From the cell containing the given text, extract its center point as (x, y) coordinate. 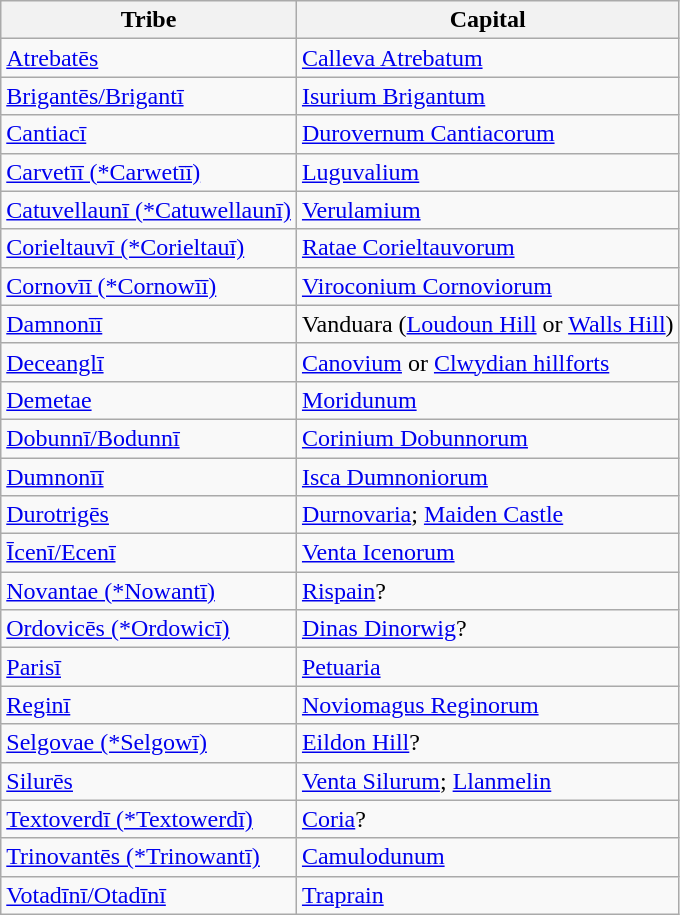
Trinovantēs (*Trinowantī) (149, 857)
Durotrigēs (149, 515)
Vanduara (Loudoun Hill or Walls Hill) (488, 324)
Damnonīī (149, 324)
Dumnonīī (149, 477)
Silurēs (149, 781)
Brigantēs/Brigantī (149, 96)
Cornovīī (*Cornowīī) (149, 286)
Carvetīī (*Carwetīī) (149, 172)
Eildon Hill? (488, 743)
Petuaria (488, 667)
Venta Icenorum (488, 553)
Dinas Dinorwig? (488, 629)
Ordovicēs (*Ordowicī) (149, 629)
Camulodunum (488, 857)
Calleva Atrebatum (488, 58)
Textoverdī (*Textowerdī) (149, 819)
Deceanglī (149, 362)
Novantae (*Nowantī) (149, 591)
Durovernum Cantiacorum (488, 134)
Īcenī/Ecenī (149, 553)
Votadīnī/Otadīnī (149, 895)
Isca Dumnoniorum (488, 477)
Capital (488, 20)
Rispain? (488, 591)
Coria? (488, 819)
Ratae Corieltauvorum (488, 248)
Isurium Brigantum (488, 96)
Corinium Dobunnorum (488, 438)
Atrebatēs (149, 58)
Dobunnī/Bodunnī (149, 438)
Viroconium Cornoviorum (488, 286)
Parisī (149, 667)
Venta Silurum; Llanmelin (488, 781)
Corieltauvī (*Corieltauī) (149, 248)
Durnovaria; Maiden Castle (488, 515)
Selgovae (*Selgowī) (149, 743)
Canovium or Clwydian hillforts (488, 362)
Demetae (149, 400)
Moridunum (488, 400)
Reginī (149, 705)
Tribe (149, 20)
Verulamium (488, 210)
Luguvalium (488, 172)
Traprain (488, 895)
Noviomagus Reginorum (488, 705)
Cantiacī (149, 134)
Catuvellaunī (*Catuwellaunī) (149, 210)
